Detect which cell encompasses the target text, then output its (X, Y) center coordinate. 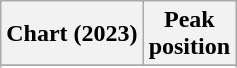
Chart (2023) (72, 34)
Peakposition (189, 34)
